Pinpoint the cell where the given text exists, returning its [x, y] midpoint coordinate. 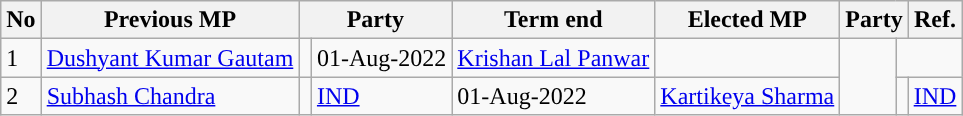
Subhash Chandra [170, 96]
2 [21, 96]
Dushyant Kumar Gautam [170, 58]
Term end [554, 20]
Kartikeya Sharma [748, 96]
No [21, 20]
1 [21, 58]
Previous MP [170, 20]
Elected MP [748, 20]
Krishan Lal Panwar [554, 58]
Ref. [935, 20]
